Search for the cell housing the specified text and yield its (x, y) center coordinate. 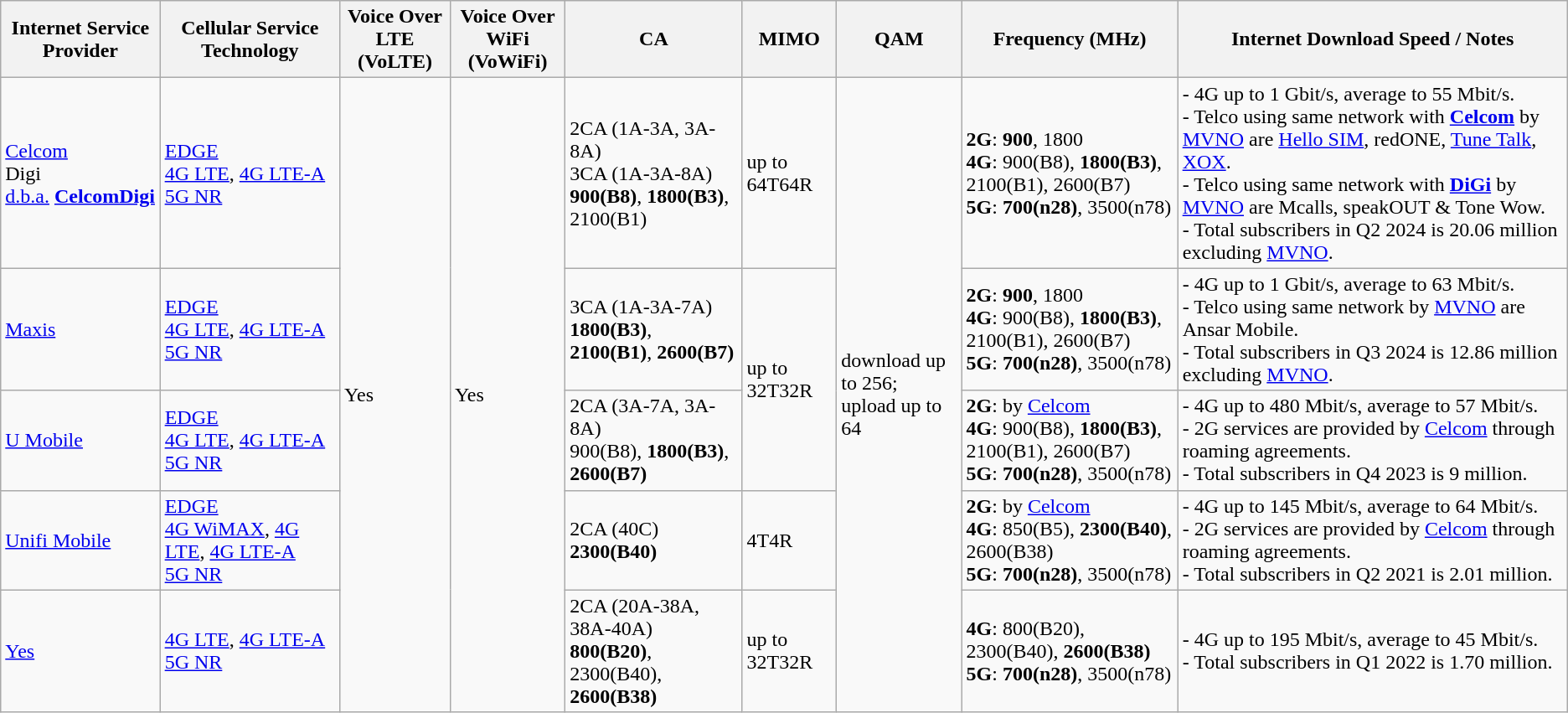
2CA (20A-38A, 38A-40A)800(B20), 2300(B40), 2600(B38) (653, 651)
2CA (40C)2300(B40) (653, 540)
Internet Download Speed / Notes (1372, 39)
download up to 256;upload up to 64 (900, 395)
U Mobile (80, 441)
up to 64T64R (789, 173)
CelcomDigid.b.a. CelcomDigi (80, 173)
EDGE4G WiMAX, 4G LTE, 4G LTE-A5G NR (250, 540)
3CA (1A-3A-7A)1800(B3), 2100(B1), 2600(B7) (653, 329)
4T4R (789, 540)
2CA (1A-3A, 3A-8A)3CA (1A-3A-8A)900(B8), 1800(B3), 2100(B1) (653, 173)
2G: by Celcom4G: 900(B8), 1800(B3), 2100(B1), 2600(B7)5G: 700(n28), 3500(n78) (1070, 441)
CA (653, 39)
Voice Over WiFi(VoWiFi) (508, 39)
2CA (3A-7A, 3A-8A)900(B8), 1800(B3), 2600(B7) (653, 441)
Frequency (MHz) (1070, 39)
Voice Over LTE(VoLTE) (395, 39)
MIMO (789, 39)
Maxis (80, 329)
Cellular Service Technology (250, 39)
QAM (900, 39)
4G: 800(B20), 2300(B40), 2600(B38)5G: 700(n28), 3500(n78) (1070, 651)
2G: by Celcom4G: 850(B5), 2300(B40), 2600(B38)5G: 700(n28), 3500(n78) (1070, 540)
Unifi Mobile (80, 540)
4G LTE, 4G LTE-A5G NR (250, 651)
Internet Service Provider (80, 39)
- 4G up to 195 Mbit/s, average to 45 Mbit/s.- Total subscribers in Q1 2022 is 1.70 million. (1372, 651)
